Scan for the cell matching the given text and deliver its [x, y] coordinate at center. 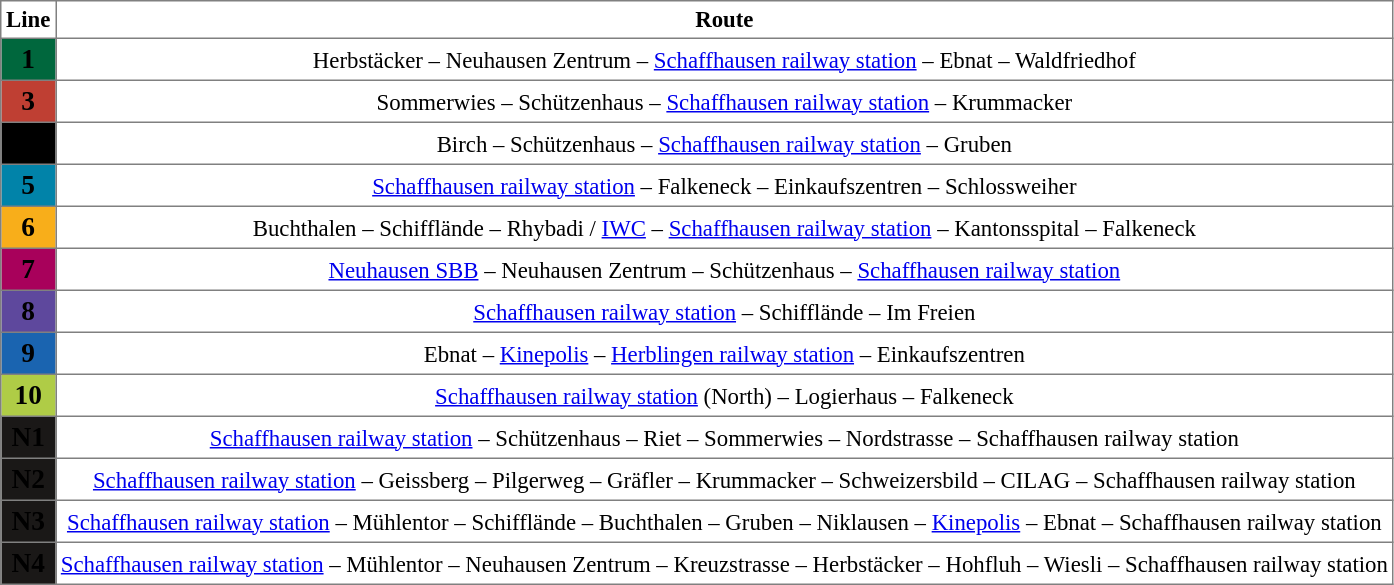
Schaffhausen railway station – Falkeneck – Einkaufszentren – Schlossweiher [725, 185]
N4 [28, 563]
Line [28, 20]
6 [28, 227]
N2 [28, 479]
Birch – Schützenhaus – Schaffhausen railway station – Gruben [725, 143]
Schaffhausen railway station – Mühlentor – Neuhausen Zentrum – Kreuzstrasse – Herbstäcker – Hohfluh – Wiesli – Schaffhausen railway station [725, 563]
1 [28, 59]
10 [28, 395]
Buchthalen – Schifflände – Rhybadi / IWC – Schaffhausen railway station – Kantonsspital – Falkeneck [725, 227]
Route [725, 20]
N1 [28, 437]
Schaffhausen railway station – Mühlentor – Schifflände – Buchthalen – Gruben – Niklausen – Kinepolis – Ebnat – Schaffhausen railway station [725, 521]
3 [28, 101]
5 [28, 185]
Schaffhausen railway station (North) – Logierhaus – Falkeneck [725, 395]
Schaffhausen railway station – Schifflände – Im Freien [725, 311]
N3 [28, 521]
Ebnat – Kinepolis – Herblingen railway station – Einkaufszentren [725, 353]
Sommerwies – Schützenhaus – Schaffhausen railway station – Krummacker [725, 101]
Herbstäcker – Neuhausen Zentrum – Schaffhausen railway station – Ebnat – Waldfriedhof [725, 59]
Schaffhausen railway station – Schützenhaus – Riet – Sommerwies – Nordstrasse – Schaffhausen railway station [725, 437]
Schaffhausen railway station – Geissberg – Pilgerweg – Gräfler – Krummacker – Schweizersbild – CILAG – Schaffhausen railway station [725, 479]
8 [28, 311]
9 [28, 353]
7 [28, 269]
4 [28, 143]
Neuhausen SBB – Neuhausen Zentrum – Schützenhaus – Schaffhausen railway station [725, 269]
